Extract the (x, y) coordinate from the center of the cell holding the provided text.  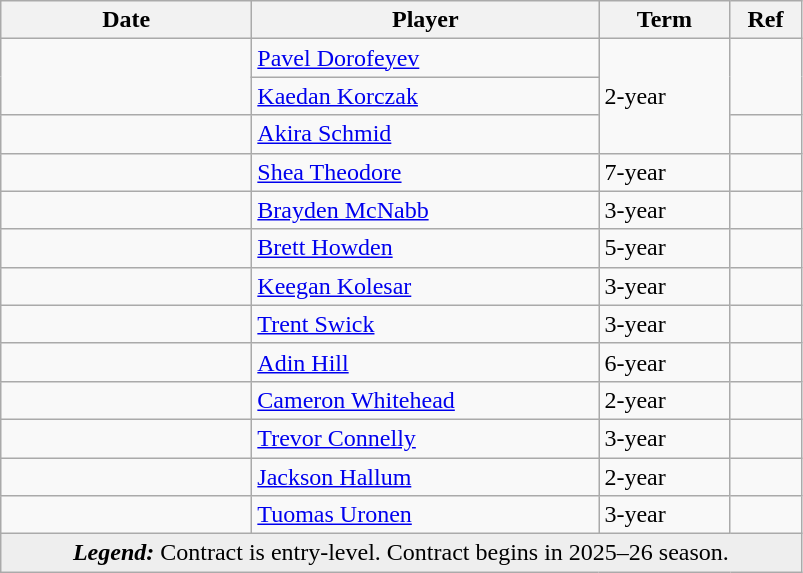
6-year (664, 362)
Keegan Kolesar (426, 286)
Trevor Connelly (426, 438)
Ref (766, 20)
Date (126, 20)
Jackson Hallum (426, 477)
Brett Howden (426, 248)
Cameron Whitehead (426, 400)
Shea Theodore (426, 172)
Kaedan Korczak (426, 96)
Adin Hill (426, 362)
Brayden McNabb (426, 210)
5-year (664, 248)
Akira Schmid (426, 134)
Player (426, 20)
Legend: Contract is entry-level. Contract begins in 2025–26 season. (401, 553)
Tuomas Uronen (426, 515)
Trent Swick (426, 324)
Term (664, 20)
7-year (664, 172)
Pavel Dorofeyev (426, 58)
